From the cell containing the given text, extract its center point as [x, y] coordinate. 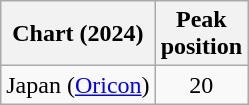
Japan (Oricon) [78, 85]
Peakposition [201, 34]
Chart (2024) [78, 34]
20 [201, 85]
